Return the [x, y] coordinate for the center point of the cell that contains the specified text.  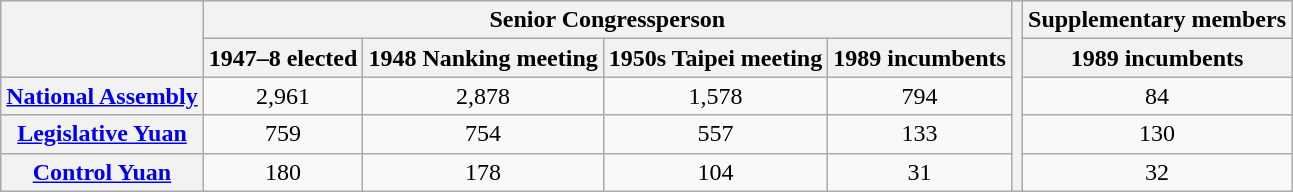
130 [1158, 134]
1950s Taipei meeting [715, 58]
Supplementary members [1158, 20]
84 [1158, 96]
32 [1158, 172]
759 [283, 134]
1,578 [715, 96]
557 [715, 134]
754 [483, 134]
31 [920, 172]
794 [920, 96]
2,961 [283, 96]
Senior Congressperson [607, 20]
2,878 [483, 96]
178 [483, 172]
Legislative Yuan [102, 134]
1947–8 elected [283, 58]
133 [920, 134]
180 [283, 172]
104 [715, 172]
National Assembly [102, 96]
Control Yuan [102, 172]
1948 Nanking meeting [483, 58]
